Return [x, y] of the center of cell containing provided text 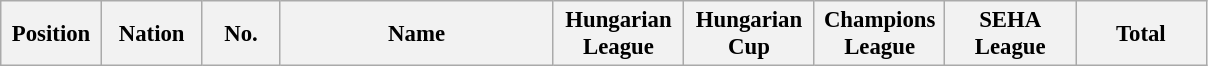
No. [241, 34]
Name [416, 34]
SEHA League [1010, 34]
Champions League [880, 34]
Position [52, 34]
Hungarian League [618, 34]
Hungarian Cup [750, 34]
Nation [152, 34]
Total [1142, 34]
